Identify which cell holds the provided text, then report its (X, Y) central coordinate. 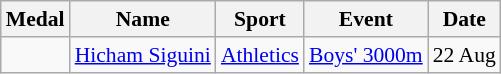
Boys' 3000m (366, 55)
Event (366, 19)
Hicham Siguini (143, 55)
22 Aug (464, 55)
Date (464, 19)
Medal (36, 19)
Name (143, 19)
Sport (260, 19)
Athletics (260, 55)
